Extract the (x, y) coordinate from the center of the cell holding the provided text.  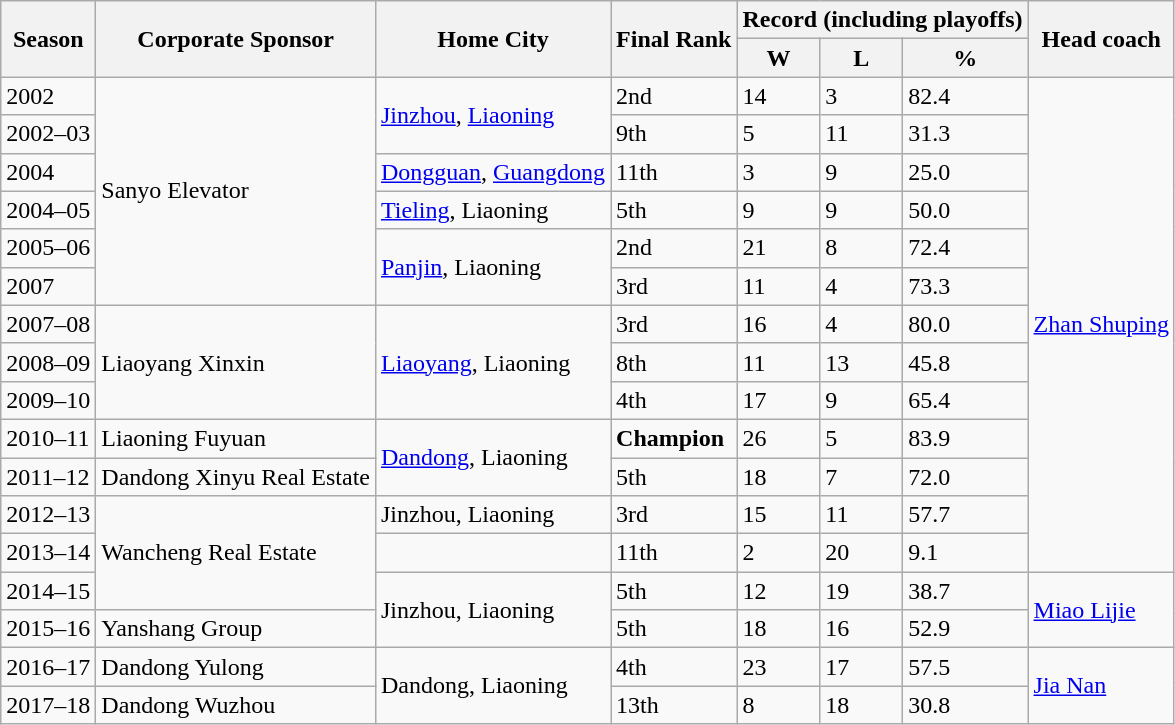
57.5 (966, 667)
Sanyo Elevator (236, 191)
Zhan Shuping (1101, 324)
2004–05 (48, 210)
65.4 (966, 400)
Dongguan, Guangdong (492, 172)
2009–10 (48, 400)
L (862, 58)
2004 (48, 172)
80.0 (966, 324)
25.0 (966, 172)
72.0 (966, 477)
8th (674, 362)
Dandong Wuzhou (236, 705)
Final Rank (674, 39)
Dandong Yulong (236, 667)
2014–15 (48, 591)
45.8 (966, 362)
2013–14 (48, 553)
2007 (48, 286)
2007–08 (48, 324)
73.3 (966, 286)
13 (862, 362)
Home City (492, 39)
82.4 (966, 96)
83.9 (966, 438)
W (778, 58)
9.1 (966, 553)
Tieling, Liaoning (492, 210)
2010–11 (48, 438)
2015–16 (48, 629)
Liaoyang Xinxin (236, 362)
Jia Nan (1101, 686)
38.7 (966, 591)
Corporate Sponsor (236, 39)
19 (862, 591)
2 (778, 553)
2002 (48, 96)
2005–06 (48, 248)
% (966, 58)
13th (674, 705)
2017–18 (48, 705)
57.7 (966, 515)
Miao Lijie (1101, 610)
15 (778, 515)
Liaoyang, Liaoning (492, 362)
12 (778, 591)
31.3 (966, 134)
30.8 (966, 705)
Season (48, 39)
52.9 (966, 629)
20 (862, 553)
2016–17 (48, 667)
Wancheng Real Estate (236, 553)
Champion (674, 438)
21 (778, 248)
50.0 (966, 210)
Yanshang Group (236, 629)
Head coach (1101, 39)
9th (674, 134)
2008–09 (48, 362)
26 (778, 438)
14 (778, 96)
2002–03 (48, 134)
7 (862, 477)
Record (including playoffs) (882, 20)
Dandong Xinyu Real Estate (236, 477)
2012–13 (48, 515)
72.4 (966, 248)
2011–12 (48, 477)
Liaoning Fuyuan (236, 438)
Panjin, Liaoning (492, 267)
23 (778, 667)
